Scan for the cell matching the given text and deliver its [x, y] coordinate at center. 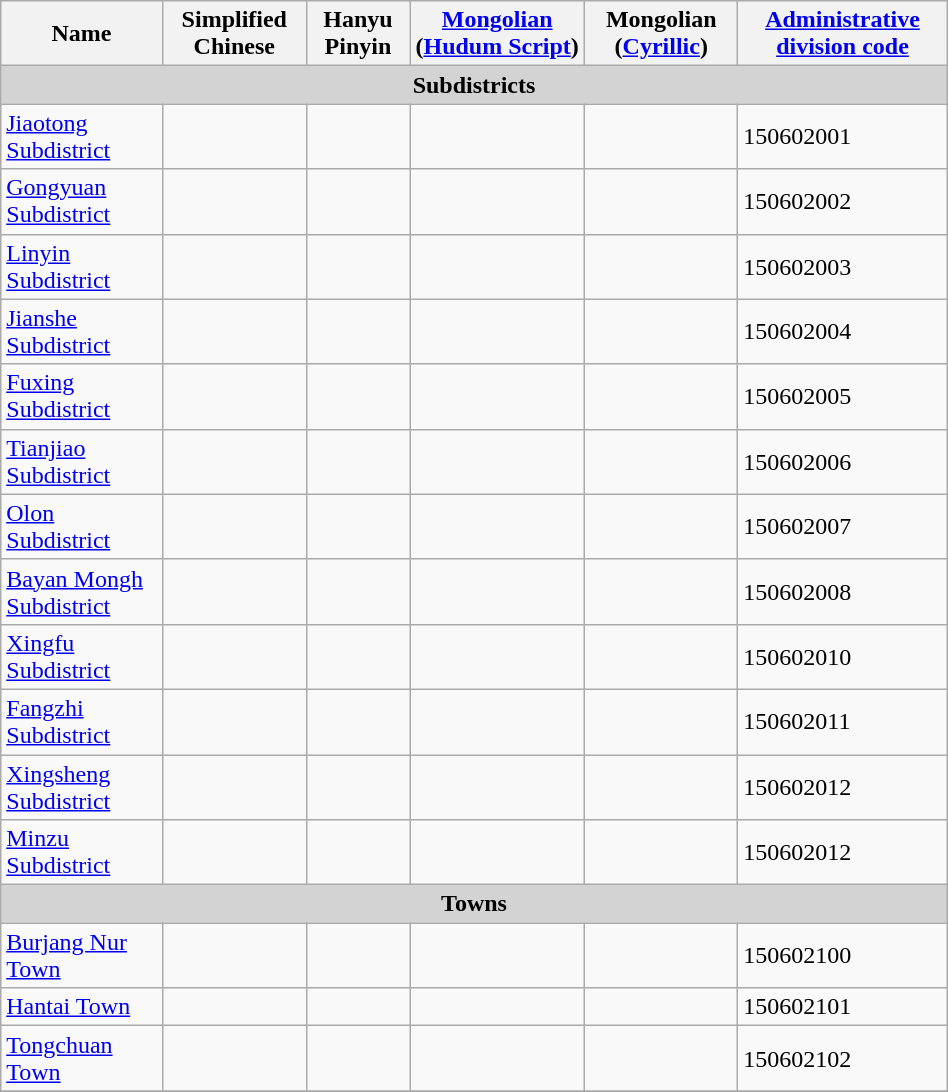
Subdistricts [474, 85]
Name [82, 34]
150602101 [842, 1007]
150602007 [842, 526]
150602100 [842, 956]
Hantai Town [82, 1007]
Hanyu Pinyin [358, 34]
Linyin Subdistrict [82, 266]
Minzu Subdistrict [82, 852]
150602006 [842, 462]
Olon Subdistrict [82, 526]
150602001 [842, 136]
Jiaotong Subdistrict [82, 136]
Jianshe Subdistrict [82, 332]
Administrative division code [842, 34]
Xingfu Subdistrict [82, 656]
150602010 [842, 656]
Gongyuan Subdistrict [82, 202]
Simplified Chinese [234, 34]
150602008 [842, 592]
Fangzhi Subdistrict [82, 722]
150602102 [842, 1058]
Bayan Mongh Subdistrict [82, 592]
150602002 [842, 202]
150602003 [842, 266]
Towns [474, 904]
150602011 [842, 722]
Mongolian (Hudum Script) [498, 34]
Xingsheng Subdistrict [82, 786]
Mongolian (Cyrillic) [662, 34]
Tongchuan Town [82, 1058]
150602005 [842, 396]
Burjang Nur Town [82, 956]
Tianjiao Subdistrict [82, 462]
Fuxing Subdistrict [82, 396]
150602004 [842, 332]
